Output the (X, Y) coordinate of the center of the cell containing the given text.  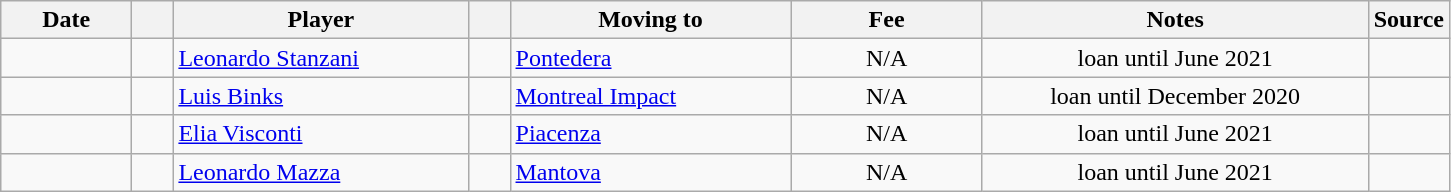
Date (66, 20)
Notes (1175, 20)
Fee (886, 20)
Luis Binks (321, 96)
Elia Visconti (321, 134)
Player (321, 20)
Leonardo Stanzani (321, 58)
Mantova (650, 172)
Source (1408, 20)
Piacenza (650, 134)
Moving to (650, 20)
Pontedera (650, 58)
Leonardo Mazza (321, 172)
Montreal Impact (650, 96)
loan until December 2020 (1175, 96)
